Determine the (X, Y) coordinate at the center of the cell enclosing the given text.  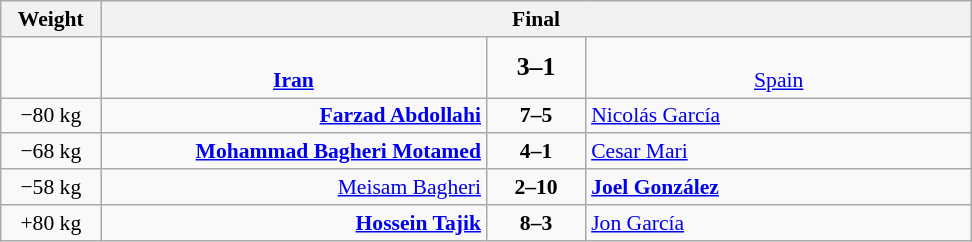
−80 kg (51, 116)
Cesar Mari (778, 152)
8–3 (536, 223)
Meisam Bagheri (294, 187)
3–1 (536, 68)
Spain (778, 68)
Farzad Abdollahi (294, 116)
Nicolás García (778, 116)
Jon García (778, 223)
Joel González (778, 187)
7–5 (536, 116)
−58 kg (51, 187)
Mohammad Bagheri Motamed (294, 152)
4–1 (536, 152)
Hossein Tajik (294, 223)
Final (536, 19)
+80 kg (51, 223)
Weight (51, 19)
Iran (294, 68)
−68 kg (51, 152)
2–10 (536, 187)
